Search for the cell housing the specified text and yield its [x, y] center coordinate. 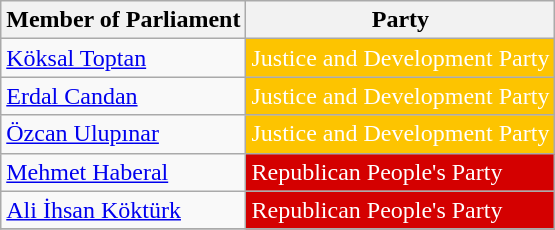
Erdal Candan [124, 96]
Ali İhsan Köktürk [124, 210]
Özcan Ulupınar [124, 134]
Party [400, 20]
Köksal Toptan [124, 58]
Mehmet Haberal [124, 172]
Member of Parliament [124, 20]
